For the text-containing cell, return its midpoint in (x, y) coordinate format. 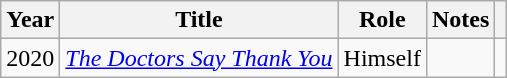
Year (30, 20)
Notes (460, 20)
Himself (382, 58)
Role (382, 20)
The Doctors Say Thank You (199, 58)
Title (199, 20)
2020 (30, 58)
